Identify which cell holds the provided text, then report its (X, Y) central coordinate. 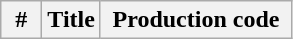
# (22, 20)
Production code (196, 20)
Title (72, 20)
